From the cell containing the given text, extract its center point as [X, Y] coordinate. 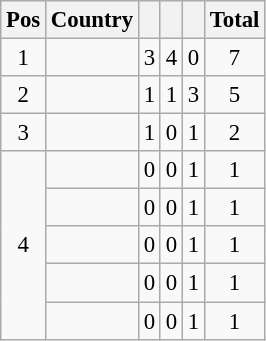
Pos [24, 20]
Total [234, 20]
Country [92, 20]
5 [234, 95]
7 [234, 58]
